Find where the given text appears and provide that cell's center as [x, y] coordinate. 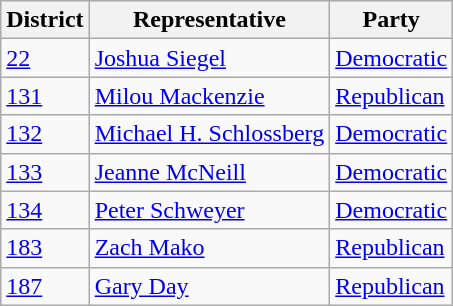
Party [392, 20]
Joshua Siegel [210, 58]
22 [45, 58]
Gary Day [210, 286]
Peter Schweyer [210, 210]
Representative [210, 20]
Milou Mackenzie [210, 96]
Jeanne McNeill [210, 172]
District [45, 20]
131 [45, 96]
187 [45, 286]
133 [45, 172]
183 [45, 248]
Zach Mako [210, 248]
134 [45, 210]
Michael H. Schlossberg [210, 134]
132 [45, 134]
